Provide the (x, y) coordinate of the cell's center where the given text is located.  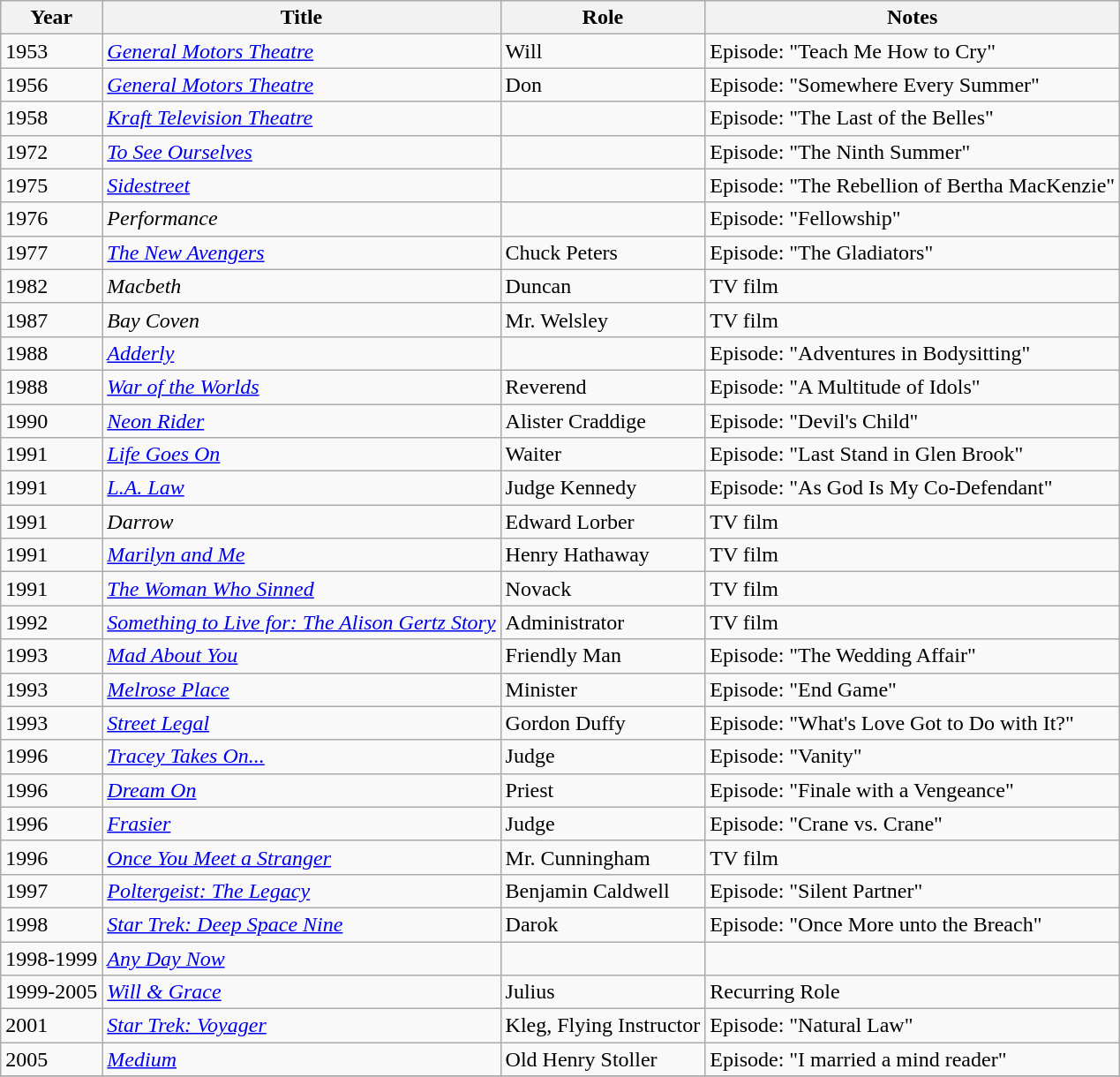
Any Day Now (302, 958)
1975 (51, 185)
Episode: "I married a mind reader" (913, 1059)
1972 (51, 152)
Administrator (603, 622)
1958 (51, 118)
Episode: "Devil's Child" (913, 421)
Edward Lorber (603, 522)
Waiter (603, 455)
Recurring Role (913, 992)
Episode: "Vanity" (913, 757)
The New Avengers (302, 252)
Episode: "The Wedding Affair" (913, 656)
Kraft Television Theatre (302, 118)
1999-2005 (51, 992)
Mr. Welsley (603, 320)
Episode: "Somewhere Every Summer" (913, 85)
Priest (603, 790)
Episode: "What's Love Got to Do with It?" (913, 723)
War of the Worlds (302, 387)
Episode: "Last Stand in Glen Brook" (913, 455)
Episode: "Silent Partner" (913, 891)
2005 (51, 1059)
Episode: "Natural Law" (913, 1026)
Benjamin Caldwell (603, 891)
Melrose Place (302, 689)
1956 (51, 85)
The Woman Who Sinned (302, 589)
Tracey Takes On... (302, 757)
To See Ourselves (302, 152)
Episode: "The Gladiators" (913, 252)
1997 (51, 891)
Role (603, 18)
Neon Rider (302, 421)
Henry Hathaway (603, 555)
Performance (302, 219)
Dream On (302, 790)
Novack (603, 589)
Episode: "Finale with a Vengeance" (913, 790)
Don (603, 85)
1977 (51, 252)
Frasier (302, 824)
Episode: "Crane vs. Crane" (913, 824)
Old Henry Stoller (603, 1059)
Star Trek: Deep Space Nine (302, 924)
Sidestreet (302, 185)
Minister (603, 689)
1990 (51, 421)
Medium (302, 1059)
Reverend (603, 387)
Episode: "Adventures in Bodysitting" (913, 353)
Mad About You (302, 656)
Year (51, 18)
2001 (51, 1026)
Mr. Cunningham (603, 857)
Darrow (302, 522)
Once You Meet a Stranger (302, 857)
1992 (51, 622)
Street Legal (302, 723)
Will (603, 51)
Will & Grace (302, 992)
Episode: "End Game" (913, 689)
Episode: "Teach Me How to Cry" (913, 51)
1998 (51, 924)
Episode: "Fellowship" (913, 219)
Alister Craddige (603, 421)
1953 (51, 51)
1998-1999 (51, 958)
Adderly (302, 353)
Julius (603, 992)
Friendly Man (603, 656)
1982 (51, 286)
Life Goes On (302, 455)
Episode: "Once More unto the Breach" (913, 924)
Poltergeist: The Legacy (302, 891)
Marilyn and Me (302, 555)
Darok (603, 924)
Kleg, Flying Instructor (603, 1026)
Star Trek: Voyager (302, 1026)
Episode: "The Last of the Belles" (913, 118)
Duncan (603, 286)
Title (302, 18)
Episode: "The Ninth Summer" (913, 152)
Episode: "As God Is My Co-Defendant" (913, 488)
1987 (51, 320)
Episode: "The Rebellion of Bertha MacKenzie" (913, 185)
Macbeth (302, 286)
Chuck Peters (603, 252)
Gordon Duffy (603, 723)
Notes (913, 18)
Bay Coven (302, 320)
L.A. Law (302, 488)
Episode: "A Multitude of Idols" (913, 387)
1976 (51, 219)
Judge Kennedy (603, 488)
Something to Live for: The Alison Gertz Story (302, 622)
